Locate the cell with the specified text and output its (x, y) center coordinate. 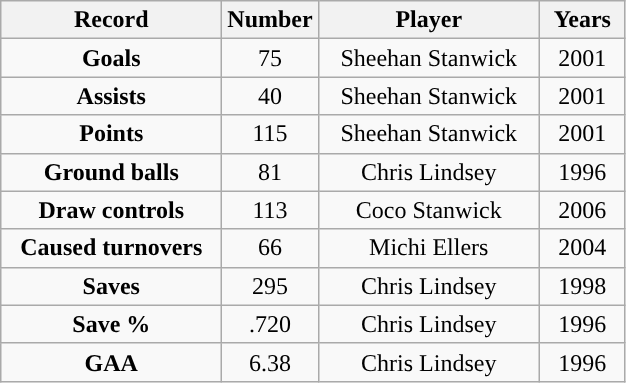
295 (270, 286)
113 (270, 210)
Number (270, 20)
6.38 (270, 362)
75 (270, 58)
Record (112, 20)
Draw controls (112, 210)
Assists (112, 96)
Michi Ellers (428, 248)
2004 (582, 248)
1998 (582, 286)
.720 (270, 324)
Years (582, 20)
Player (428, 20)
Saves (112, 286)
Save % (112, 324)
66 (270, 248)
GAA (112, 362)
40 (270, 96)
Ground balls (112, 172)
115 (270, 134)
Points (112, 134)
Caused turnovers (112, 248)
81 (270, 172)
Goals (112, 58)
Coco Stanwick (428, 210)
2006 (582, 210)
